Pinpoint the cell where the given text exists, returning its (x, y) midpoint coordinate. 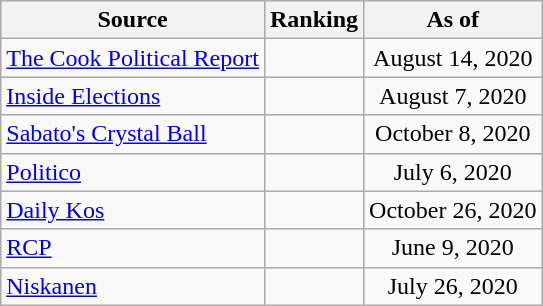
August 7, 2020 (453, 96)
As of (453, 20)
Source (133, 20)
July 26, 2020 (453, 286)
Daily Kos (133, 210)
Ranking (314, 20)
The Cook Political Report (133, 58)
Inside Elections (133, 96)
Niskanen (133, 286)
July 6, 2020 (453, 172)
Politico (133, 172)
RCP (133, 248)
August 14, 2020 (453, 58)
June 9, 2020 (453, 248)
October 8, 2020 (453, 134)
October 26, 2020 (453, 210)
Sabato's Crystal Ball (133, 134)
